Capture the cell that displays the provided text and extract its [x, y] central coordinate. 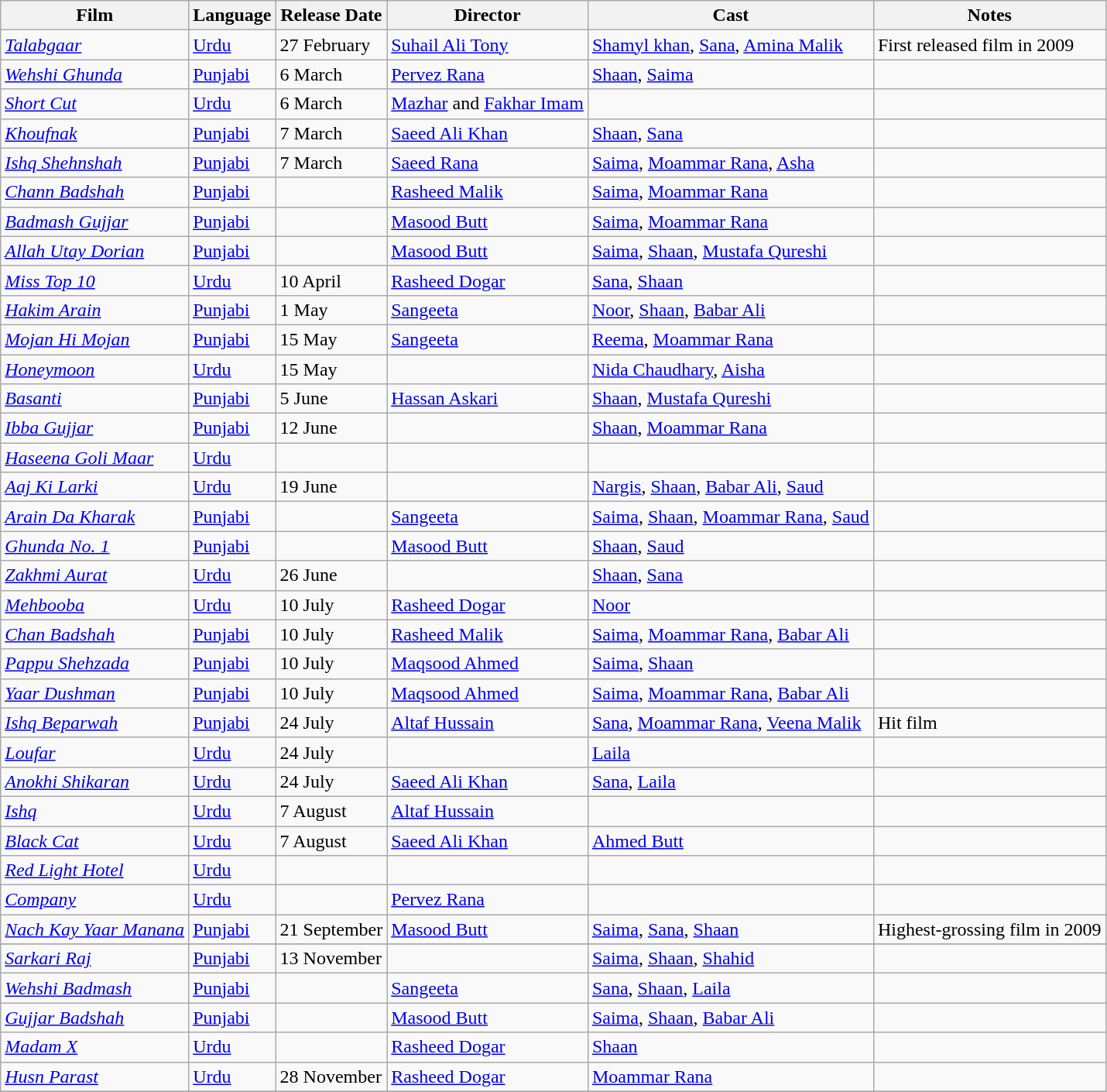
Noor, Shaan, Babar Ali [731, 310]
Yaar Dushman [94, 693]
Shaan [731, 1047]
Notes [989, 15]
Director [488, 15]
28 November [331, 1077]
27 February [331, 45]
Shaan, Saima [731, 74]
Wehshi Ghunda [94, 74]
Nach Kay Yaar Manana [94, 929]
Cast [731, 15]
Saima, Shaan, Babar Ali [731, 1018]
Haseena Goli Maar [94, 458]
Red Light Hotel [94, 871]
Ghunda No. 1 [94, 546]
Wehshi Badmash [94, 988]
Khoufnak [94, 133]
1 May [331, 310]
Film [94, 15]
Saima, Moammar Rana, Asha [731, 163]
First released film in 2009 [989, 45]
Language [232, 15]
21 September [331, 929]
Sana, Shaan, Laila [731, 988]
19 June [331, 487]
Sarkari Raj [94, 959]
12 June [331, 428]
Loufar [94, 752]
Anokhi Shikaran [94, 781]
Zakhmi Aurat [94, 575]
Miss Top 10 [94, 280]
Ahmed Butt [731, 840]
Highest-grossing film in 2009 [989, 929]
Shaan, Moammar Rana [731, 428]
13 November [331, 959]
Gujjar Badshah [94, 1018]
Saima, Shaan, Shahid [731, 959]
Chann Badshah [94, 192]
Arain Da Kharak [94, 517]
5 June [331, 399]
Saeed Rana [488, 163]
Badmash Gujjar [94, 221]
Madam X [94, 1047]
Basanti [94, 399]
Hakim Arain [94, 310]
Aaj Ki Larki [94, 487]
Talabgaar [94, 45]
Release Date [331, 15]
Mojan Hi Mojan [94, 339]
Sana, Moammar Rana, Veena Malik [731, 723]
26 June [331, 575]
Allah Utay Dorian [94, 251]
Ishq Shehnshah [94, 163]
Hit film [989, 723]
Black Cat [94, 840]
Nargis, Shaan, Babar Ali, Saud [731, 487]
Saima, Shaan, Moammar Rana, Saud [731, 517]
Company [94, 900]
Mehbooba [94, 605]
Saima, Shaan, Mustafa Qureshi [731, 251]
Shaan, Mustafa Qureshi [731, 399]
Chan Badshah [94, 634]
Shaan, Saud [731, 546]
10 April [331, 280]
Sana, Laila [731, 781]
Saima, Shaan [731, 664]
Short Cut [94, 104]
Honeymoon [94, 369]
Reema, Moammar Rana [731, 339]
Sana, Shaan [731, 280]
Ishq [94, 811]
Hassan Askari [488, 399]
Mazhar and Fakhar Imam [488, 104]
Suhail Ali Tony [488, 45]
Laila [731, 752]
Shamyl khan, Sana, Amina Malik [731, 45]
Husn Parast [94, 1077]
Noor [731, 605]
Pappu Shehzada [94, 664]
Ibba Gujjar [94, 428]
Nida Chaudhary, Aisha [731, 369]
Moammar Rana [731, 1077]
Ishq Beparwah [94, 723]
Saima, Sana, Shaan [731, 929]
